Output the (X, Y) coordinate of the center of the cell containing the given text.  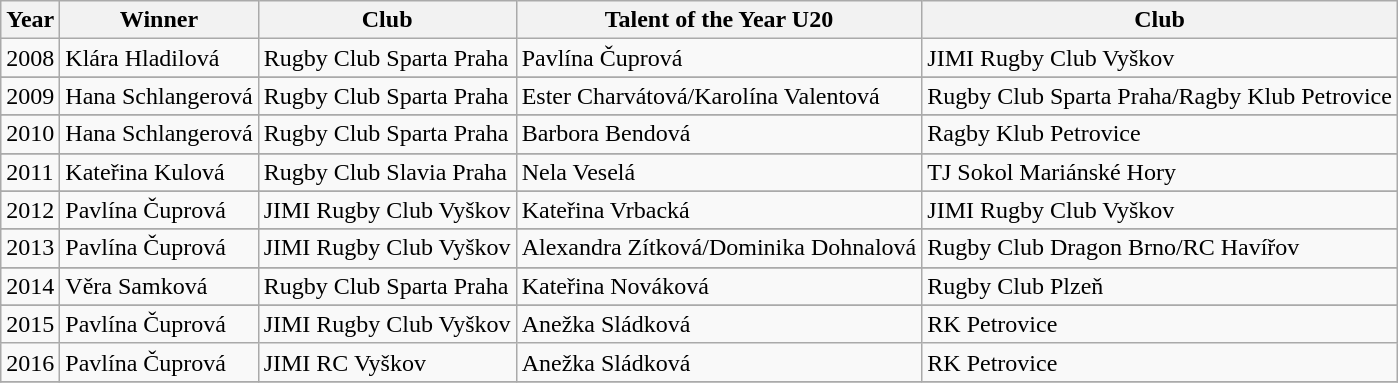
Rugby Club Slavia Praha (387, 172)
2010 (30, 134)
Rugby Club Dragon Brno/RC Havířov (1160, 248)
Kateřina Kulová (159, 172)
TJ Sokol Mariánské Hory (1160, 172)
Rugby Club Sparta Praha/Ragby Klub Petrovice (1160, 96)
2012 (30, 210)
2014 (30, 286)
2016 (30, 362)
2015 (30, 324)
Kateřina Nováková (719, 286)
2013 (30, 248)
Barbora Bendová (719, 134)
2011 (30, 172)
JIMI RC Vyškov (387, 362)
Ester Charvátová/Karolína Valentová (719, 96)
Alexandra Zítková/Dominika Dohnalová (719, 248)
Klára Hladilová (159, 58)
Talent of the Year U20 (719, 20)
Rugby Club Plzeň (1160, 286)
Ragby Klub Petrovice (1160, 134)
2009 (30, 96)
Věra Samková (159, 286)
2008 (30, 58)
Kateřina Vrbacká (719, 210)
Winner (159, 20)
Year (30, 20)
Nela Veselá (719, 172)
